Output the [X, Y] coordinate of the center of the cell containing the given text.  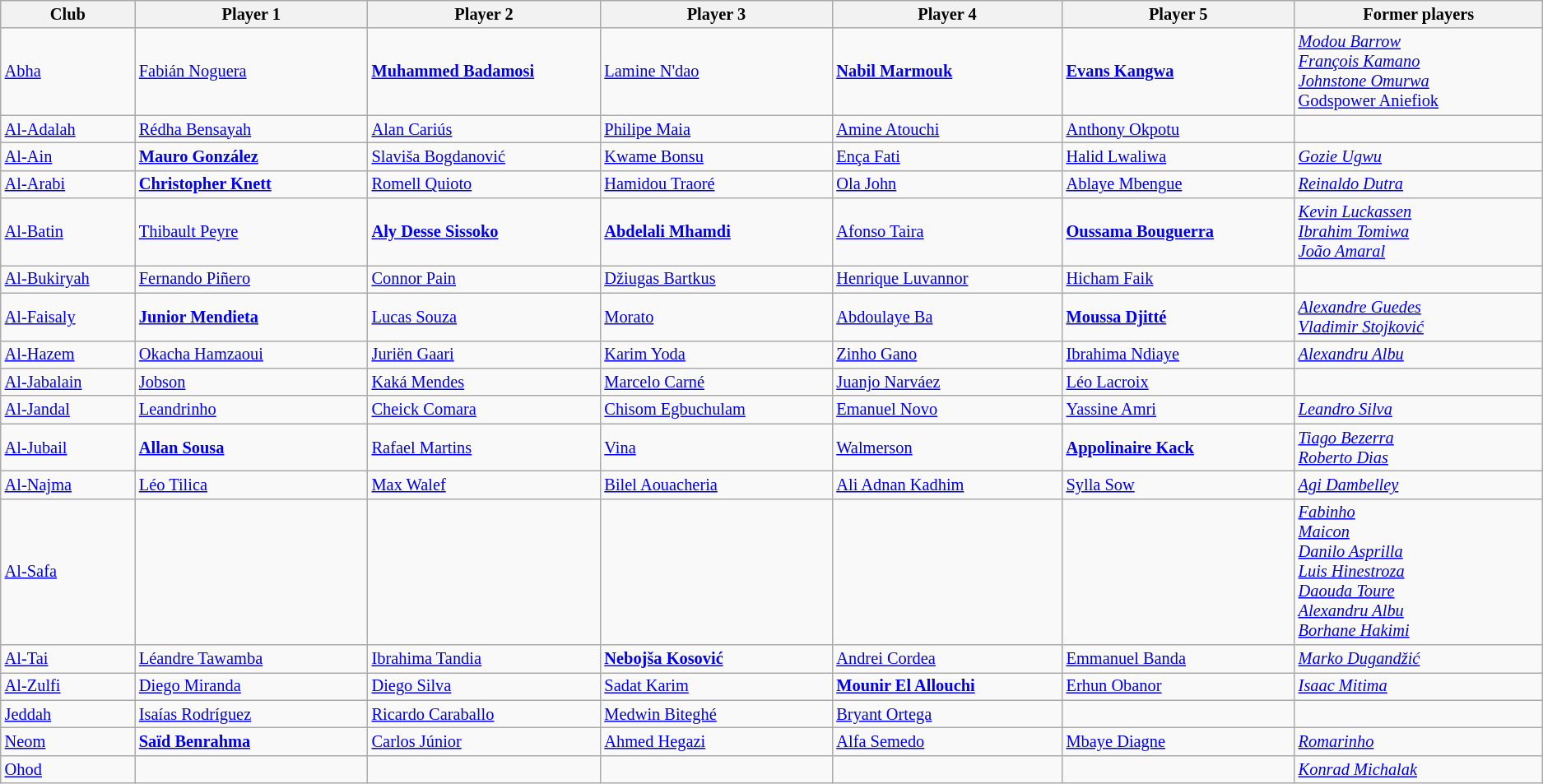
Neom [67, 741]
Christopher Knett [252, 184]
Fabián Noguera [252, 72]
Ali Adnan Kadhim [946, 485]
Zinho Gano [946, 355]
Al-Safa [67, 572]
Agi Dambelley [1419, 485]
Romell Quioto [484, 184]
Marko Dugandžić [1419, 659]
Cheick Comara [484, 410]
Andrei Cordea [946, 659]
Yassine Amri [1178, 410]
Rafael Martins [484, 448]
Rédha Bensayah [252, 129]
Modou Barrow François Kamano Johnstone Omurwa Godspower Aniefiok [1419, 72]
Gozie Ugwu [1419, 156]
Ibrahima Ndiaye [1178, 355]
Juriën Gaari [484, 355]
Al-Ain [67, 156]
Kevin Luckassen Ibrahim Tomiwa João Amaral [1419, 232]
Konrad Michalak [1419, 769]
Abdelali Mhamdi [716, 232]
Mounir El Allouchi [946, 686]
Tiago Bezerra Roberto Dias [1419, 448]
Léandre Tawamba [252, 659]
Former players [1419, 14]
Junior Mendieta [252, 317]
Hamidou Traoré [716, 184]
Muhammed Badamosi [484, 72]
Diego Silva [484, 686]
Halid Lwaliwa [1178, 156]
Kwame Bonsu [716, 156]
Fabinho Maicon Danilo Asprilla Luis Hinestroza Daouda Toure Alexandru Albu Borhane Hakimi [1419, 572]
Philipe Maia [716, 129]
Sylla Sow [1178, 485]
Club [67, 14]
Al-Hazem [67, 355]
Leandro Silva [1419, 410]
Abdoulaye Ba [946, 317]
Bilel Aouacheria [716, 485]
Nebojša Kosović [716, 659]
Connor Pain [484, 279]
Alan Cariús [484, 129]
Henrique Luvannor [946, 279]
Chisom Egbuchulam [716, 410]
Medwin Biteghé [716, 714]
Slaviša Bogdanović [484, 156]
Jobson [252, 382]
Al-Jubail [67, 448]
Ablaye Mbengue [1178, 184]
Appolinaire Kack [1178, 448]
Saïd Benrahma [252, 741]
Vina [716, 448]
Ença Fati [946, 156]
Marcelo Carné [716, 382]
Moussa Djitté [1178, 317]
Al-Arabi [67, 184]
Aly Desse Sissoko [484, 232]
Thibault Peyre [252, 232]
Bryant Ortega [946, 714]
Evans Kangwa [1178, 72]
Afonso Taira [946, 232]
Al-Jandal [67, 410]
Max Walef [484, 485]
Ahmed Hegazi [716, 741]
Alexandre Guedes Vladimir Stojković [1419, 317]
Morato [716, 317]
Okacha Hamzaoui [252, 355]
Mauro González [252, 156]
Emmanuel Banda [1178, 659]
Kaká Mendes [484, 382]
Al-Zulfi [67, 686]
Al-Najma [67, 485]
Player 3 [716, 14]
Léo Tilica [252, 485]
Fernando Piñero [252, 279]
Ola John [946, 184]
Ohod [67, 769]
Al-Bukiryah [67, 279]
Player 5 [1178, 14]
Karim Yoda [716, 355]
Diego Miranda [252, 686]
Carlos Júnior [484, 741]
Džiugas Bartkus [716, 279]
Anthony Okpotu [1178, 129]
Juanjo Narváez [946, 382]
Allan Sousa [252, 448]
Romarinho [1419, 741]
Alexandru Albu [1419, 355]
Amine Atouchi [946, 129]
Al-Batin [67, 232]
Emanuel Novo [946, 410]
Reinaldo Dutra [1419, 184]
Ricardo Caraballo [484, 714]
Lucas Souza [484, 317]
Ibrahima Tandia [484, 659]
Jeddah [67, 714]
Player 4 [946, 14]
Sadat Karim [716, 686]
Walmerson [946, 448]
Isaías Rodríguez [252, 714]
Nabil Marmouk [946, 72]
Leandrinho [252, 410]
Isaac Mitima [1419, 686]
Oussama Bouguerra [1178, 232]
Player 2 [484, 14]
Hicham Faik [1178, 279]
Al-Faisaly [67, 317]
Mbaye Diagne [1178, 741]
Lamine N'dao [716, 72]
Léo Lacroix [1178, 382]
Erhun Obanor [1178, 686]
Abha [67, 72]
Al-Jabalain [67, 382]
Alfa Semedo [946, 741]
Player 1 [252, 14]
Al-Tai [67, 659]
Al-Adalah [67, 129]
